Locate the cell with the specified text and output its [x, y] center coordinate. 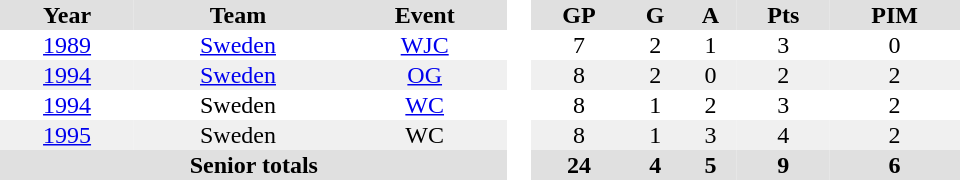
1989 [67, 45]
9 [783, 165]
WJC [425, 45]
Team [238, 15]
GP [579, 15]
6 [894, 165]
OG [425, 75]
Year [67, 15]
Senior totals [254, 165]
24 [579, 165]
Pts [783, 15]
5 [711, 165]
1995 [67, 135]
Event [425, 15]
7 [579, 45]
G [656, 15]
A [711, 15]
PIM [894, 15]
